From the cell containing the given text, extract its center point as (x, y) coordinate. 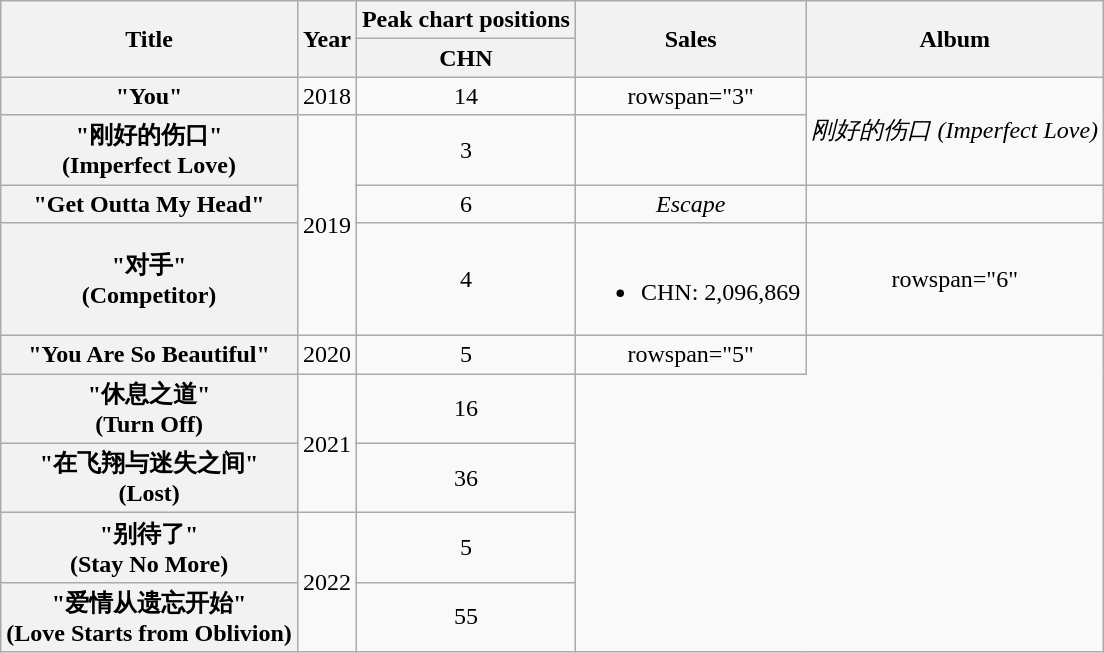
Title (150, 39)
2020 (326, 355)
4 (466, 280)
2021 (326, 444)
"You Are So Beautiful" (150, 355)
14 (466, 96)
Year (326, 39)
16 (466, 409)
"在飞翔与迷失之间" (Lost) (150, 478)
55 (466, 617)
"爱情从遗忘开始"(Love Starts from Oblivion) (150, 617)
"别待了" (Stay No More) (150, 548)
6 (466, 203)
CHN: 2,096,869 (690, 280)
"刚好的伤口" (Imperfect Love) (150, 150)
Sales (690, 39)
Album (955, 39)
刚好的伤口 (Imperfect Love) (955, 131)
"对手" (Competitor) (150, 280)
Escape (690, 203)
"Get Outta My Head" (150, 203)
2022 (326, 582)
rowspan="3" (690, 96)
rowspan="5" (690, 355)
36 (466, 478)
"休息之道" (Turn Off) (150, 409)
3 (466, 150)
2018 (326, 96)
rowspan="6" (955, 280)
2019 (326, 226)
Peak chart positions (466, 20)
CHN (466, 58)
"You" (150, 96)
